Determine the (x, y) coordinate at the center of the cell enclosing the given text.  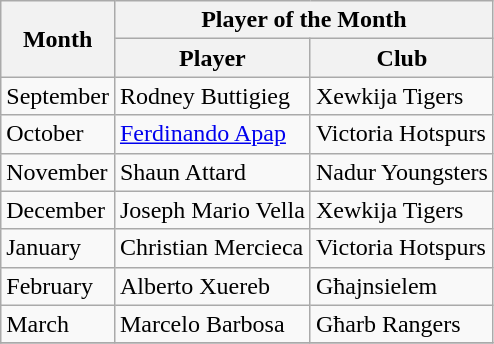
February (58, 286)
Player of the Month (304, 20)
Għajnsielem (402, 286)
Christian Mercieca (212, 248)
January (58, 248)
Rodney Buttigieg (212, 96)
October (58, 134)
Player (212, 58)
Nadur Youngsters (402, 172)
Club (402, 58)
March (58, 324)
September (58, 96)
Alberto Xuereb (212, 286)
Shaun Attard (212, 172)
Marcelo Barbosa (212, 324)
December (58, 210)
Ferdinando Apap (212, 134)
November (58, 172)
Għarb Rangers (402, 324)
Month (58, 39)
Joseph Mario Vella (212, 210)
